Identify which cell holds the provided text, then report its [x, y] central coordinate. 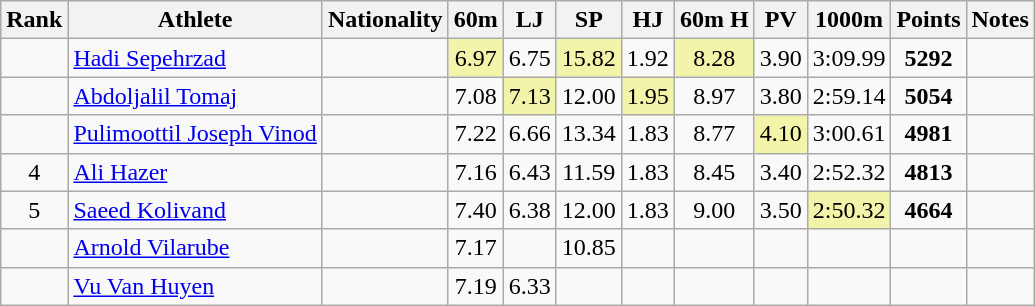
4813 [928, 172]
3.90 [780, 58]
3:00.61 [849, 134]
6.43 [530, 172]
Athlete [196, 20]
4664 [928, 210]
3.50 [780, 210]
1.95 [648, 96]
Notes [1000, 20]
7.13 [530, 96]
SP [588, 20]
8.45 [714, 172]
PV [780, 20]
7.22 [476, 134]
3:09.99 [849, 58]
Saeed Kolivand [196, 210]
2:52.32 [849, 172]
7.40 [476, 210]
2:59.14 [849, 96]
11.59 [588, 172]
6.66 [530, 134]
6.75 [530, 58]
6.33 [530, 286]
60m H [714, 20]
7.17 [476, 248]
9.00 [714, 210]
13.34 [588, 134]
3.80 [780, 96]
Vu Van Huyen [196, 286]
4.10 [780, 134]
2:50.32 [849, 210]
Pulimoottil Joseph Vinod [196, 134]
6.97 [476, 58]
7.08 [476, 96]
1000m [849, 20]
6.38 [530, 210]
Rank [34, 20]
Arnold Vilarube [196, 248]
Abdoljalil Tomaj [196, 96]
8.28 [714, 58]
7.16 [476, 172]
8.97 [714, 96]
8.77 [714, 134]
Ali Hazer [196, 172]
60m [476, 20]
4 [34, 172]
Hadi Sepehrzad [196, 58]
5054 [928, 96]
LJ [530, 20]
Points [928, 20]
HJ [648, 20]
5 [34, 210]
10.85 [588, 248]
4981 [928, 134]
3.40 [780, 172]
15.82 [588, 58]
Nationality [385, 20]
5292 [928, 58]
1.92 [648, 58]
7.19 [476, 286]
